Return the [X, Y] coordinate for the center point of the cell that contains the specified text.  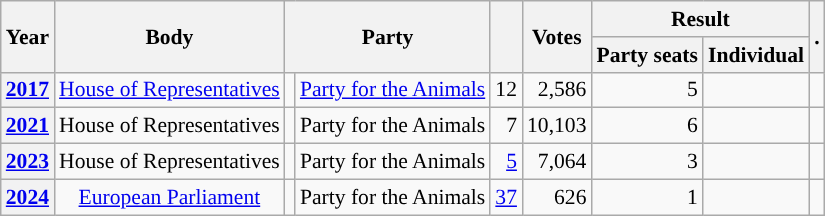
Party seats [646, 55]
2024 [28, 197]
37 [506, 197]
1 [646, 197]
7 [506, 126]
6 [646, 126]
2023 [28, 162]
European Parliament [170, 197]
2017 [28, 90]
Votes [556, 36]
Party [388, 36]
7,064 [556, 162]
2021 [28, 126]
Body [170, 36]
2,586 [556, 90]
Result [700, 19]
Individual [756, 55]
Year [28, 36]
12 [506, 90]
626 [556, 197]
. [817, 36]
10,103 [556, 126]
3 [646, 162]
